Find where the given text appears and provide that cell's center as (X, Y) coordinate. 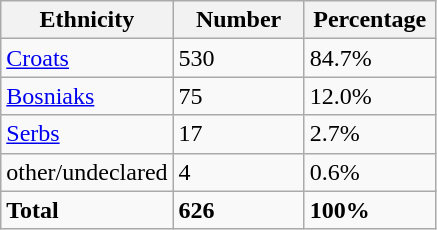
Ethnicity (87, 20)
4 (238, 172)
17 (238, 134)
Number (238, 20)
0.6% (370, 172)
Bosniaks (87, 96)
75 (238, 96)
626 (238, 210)
530 (238, 58)
2.7% (370, 134)
100% (370, 210)
Total (87, 210)
Serbs (87, 134)
84.7% (370, 58)
Percentage (370, 20)
other/undeclared (87, 172)
12.0% (370, 96)
Croats (87, 58)
